Locate the cell with the specified text and output its [X, Y] center coordinate. 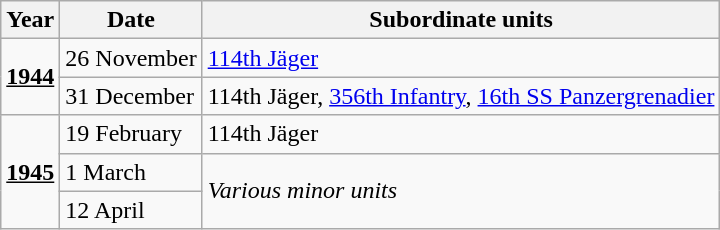
26 November [131, 58]
Date [131, 20]
Subordinate units [461, 20]
19 February [131, 134]
31 December [131, 96]
1945 [30, 172]
1944 [30, 77]
1 March [131, 172]
114th Jäger, 356th Infantry, 16th SS Panzergrenadier [461, 96]
Various minor units [461, 191]
Year [30, 20]
12 April [131, 210]
